Detect which cell encompasses the target text, then output its [X, Y] center coordinate. 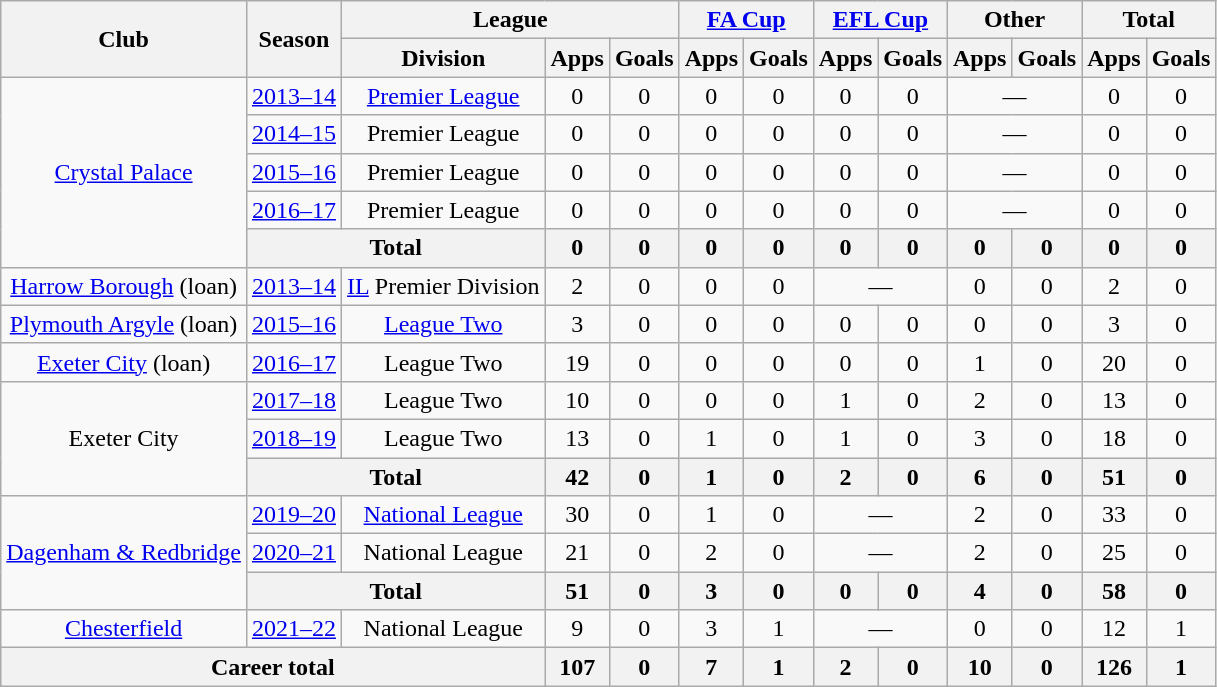
EFL Cup [880, 20]
107 [577, 667]
18 [1114, 438]
FA Cup [746, 20]
2020–21 [294, 553]
Dagenham & Redbridge [124, 553]
Exeter City (loan) [124, 362]
25 [1114, 553]
9 [577, 629]
Season [294, 39]
2017–18 [294, 400]
33 [1114, 515]
Other [1015, 20]
12 [1114, 629]
42 [577, 477]
4 [980, 591]
Exeter City [124, 438]
Chesterfield [124, 629]
2018–19 [294, 438]
2019–20 [294, 515]
Career total [273, 667]
Division [442, 58]
126 [1114, 667]
League [510, 20]
58 [1114, 591]
19 [577, 362]
2021–22 [294, 629]
Harrow Borough (loan) [124, 286]
IL Premier Division [442, 286]
6 [980, 477]
30 [577, 515]
Crystal Palace [124, 172]
7 [711, 667]
Club [124, 39]
Plymouth Argyle (loan) [124, 324]
20 [1114, 362]
2014–15 [294, 134]
21 [577, 553]
